Find where the given text appears and provide that cell's center as [X, Y] coordinate. 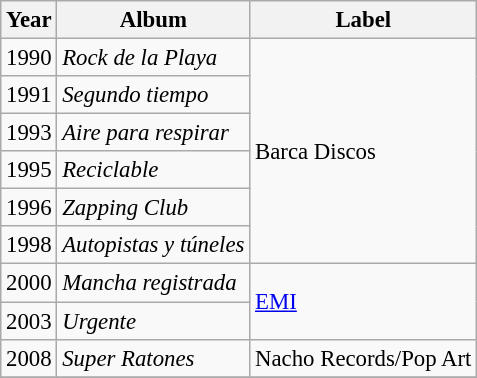
Segundo tiempo [154, 95]
2008 [29, 358]
Autopistas y túneles [154, 245]
Year [29, 20]
1993 [29, 133]
Mancha registrada [154, 283]
2000 [29, 283]
Nacho Records/Pop Art [364, 358]
Urgente [154, 321]
EMI [364, 302]
Rock de la Playa [154, 58]
Super Ratones [154, 358]
1995 [29, 170]
Barca Discos [364, 152]
1998 [29, 245]
Aire para respirar [154, 133]
1996 [29, 208]
Zapping Club [154, 208]
2003 [29, 321]
Reciclable [154, 170]
Album [154, 20]
1991 [29, 95]
Label [364, 20]
1990 [29, 58]
